Extract the [X, Y] coordinate from the center of the cell holding the provided text.  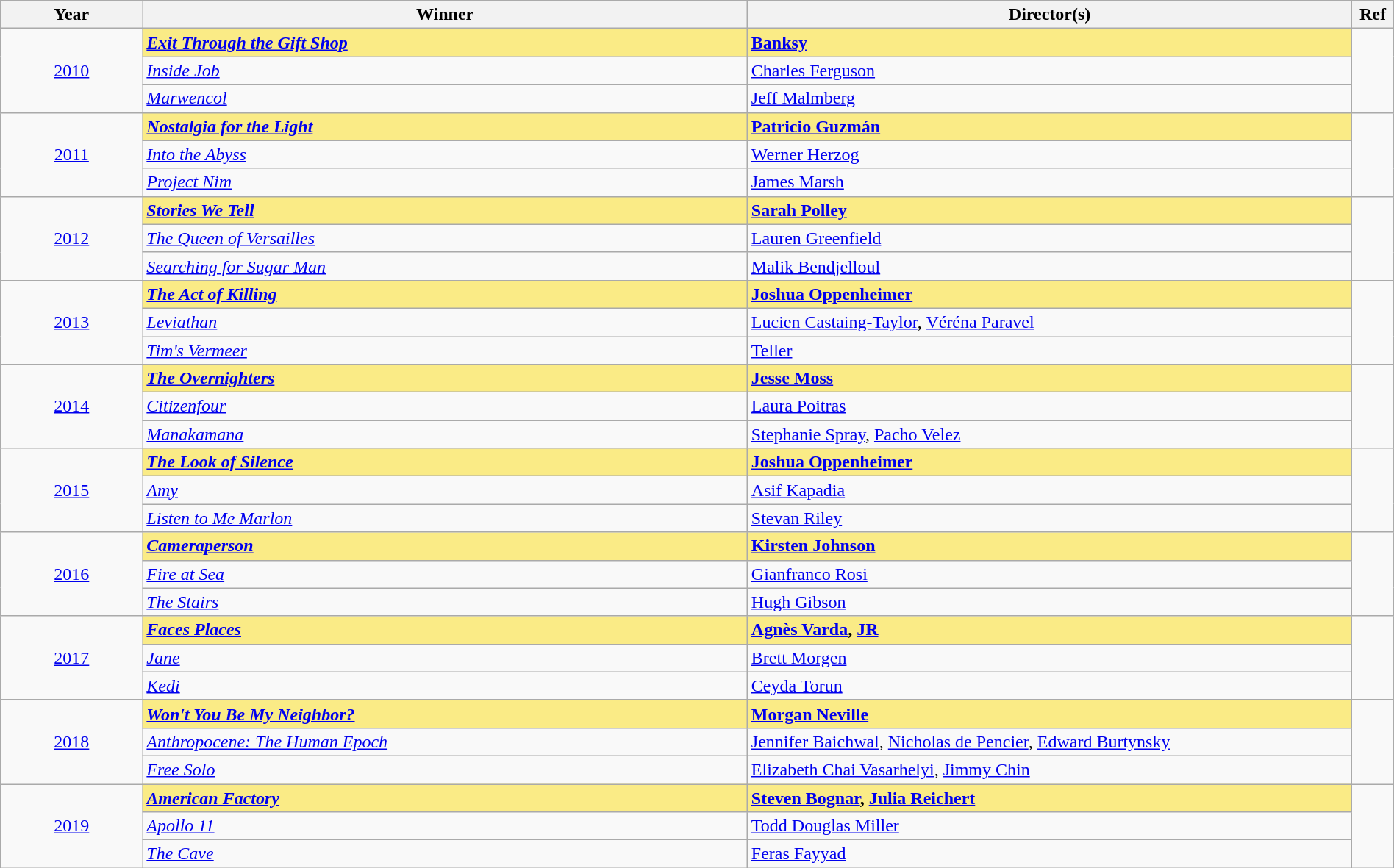
Amy [445, 490]
Patricio Guzmán [1049, 126]
Jennifer Baichwal, Nicholas de Pencier, Edward Burtynsky [1049, 742]
2011 [72, 154]
The Overnighters [445, 379]
Cameraperson [445, 546]
Hugh Gibson [1049, 602]
Lauren Greenfield [1049, 238]
Kedi [445, 686]
Project Nim [445, 182]
2017 [72, 658]
Gianfranco Rosi [1049, 574]
Year [72, 15]
Charles Ferguson [1049, 71]
Asif Kapadia [1049, 490]
Ceyda Torun [1049, 686]
2013 [72, 322]
Tim's Vermeer [445, 351]
Apollo 11 [445, 826]
Jeff Malmberg [1049, 98]
American Factory [445, 797]
Stories We Tell [445, 210]
Elizabeth Chai Vasarhelyi, Jimmy Chin [1049, 770]
Leviathan [445, 322]
The Look of Silence [445, 462]
Marwencol [445, 98]
James Marsh [1049, 182]
The Stairs [445, 602]
Agnès Varda, JR [1049, 630]
Director(s) [1049, 15]
Faces Places [445, 630]
2014 [72, 406]
Laura Poitras [1049, 406]
2019 [72, 825]
Ref [1373, 15]
2016 [72, 574]
Stephanie Spray, Pacho Velez [1049, 434]
Stevan Riley [1049, 518]
Jane [445, 658]
Banksy [1049, 43]
Winner [445, 15]
Fire at Sea [445, 574]
Anthropocene: The Human Epoch [445, 742]
The Act of Killing [445, 294]
Brett Morgen [1049, 658]
Sarah Polley [1049, 210]
Feras Fayyad [1049, 854]
The Cave [445, 854]
Lucien Castaing-Taylor, Véréna Paravel [1049, 322]
Listen to Me Marlon [445, 518]
2012 [72, 238]
Inside Job [445, 71]
Steven Bognar, Julia Reichert [1049, 797]
Todd Douglas Miller [1049, 826]
Manakamana [445, 434]
2010 [72, 71]
Teller [1049, 351]
Nostalgia for the Light [445, 126]
Malik Bendjelloul [1049, 266]
2018 [72, 742]
Free Solo [445, 770]
Werner Herzog [1049, 154]
Into the Abyss [445, 154]
Jesse Moss [1049, 379]
Won't You Be My Neighbor? [445, 714]
Citizenfour [445, 406]
The Queen of Versailles [445, 238]
Exit Through the Gift Shop [445, 43]
Kirsten Johnson [1049, 546]
2015 [72, 490]
Searching for Sugar Man [445, 266]
Morgan Neville [1049, 714]
